Capture the cell that displays the provided text and extract its [x, y] central coordinate. 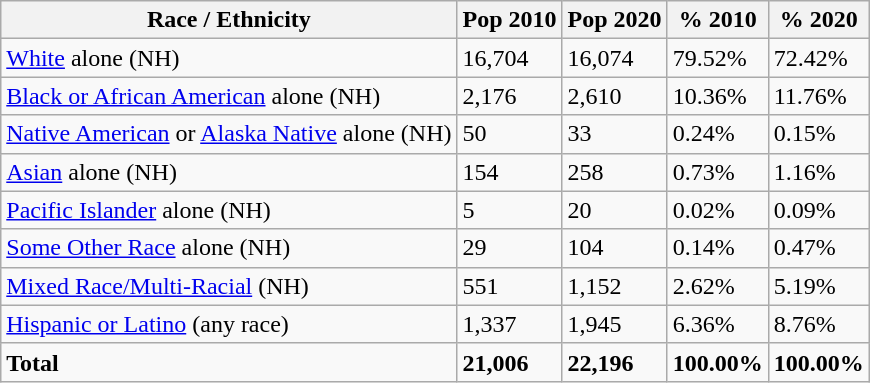
104 [614, 248]
0.09% [818, 210]
0.73% [718, 172]
0.15% [818, 134]
79.52% [718, 58]
1,945 [614, 324]
5.19% [818, 286]
551 [510, 286]
10.36% [718, 96]
Hispanic or Latino (any race) [229, 324]
2,610 [614, 96]
21,006 [510, 362]
% 2010 [718, 20]
2,176 [510, 96]
Native American or Alaska Native alone (NH) [229, 134]
Pop 2010 [510, 20]
1,337 [510, 324]
Black or African American alone (NH) [229, 96]
Total [229, 362]
White alone (NH) [229, 58]
2.62% [718, 286]
0.14% [718, 248]
72.42% [818, 58]
Asian alone (NH) [229, 172]
0.47% [818, 248]
% 2020 [818, 20]
154 [510, 172]
5 [510, 210]
1.16% [818, 172]
1,152 [614, 286]
Some Other Race alone (NH) [229, 248]
16,704 [510, 58]
50 [510, 134]
0.24% [718, 134]
22,196 [614, 362]
20 [614, 210]
Pacific Islander alone (NH) [229, 210]
258 [614, 172]
16,074 [614, 58]
Race / Ethnicity [229, 20]
11.76% [818, 96]
0.02% [718, 210]
8.76% [818, 324]
Mixed Race/Multi-Racial (NH) [229, 286]
29 [510, 248]
33 [614, 134]
Pop 2020 [614, 20]
6.36% [718, 324]
